Return the [x, y] coordinate for the center point of the cell that contains the specified text.  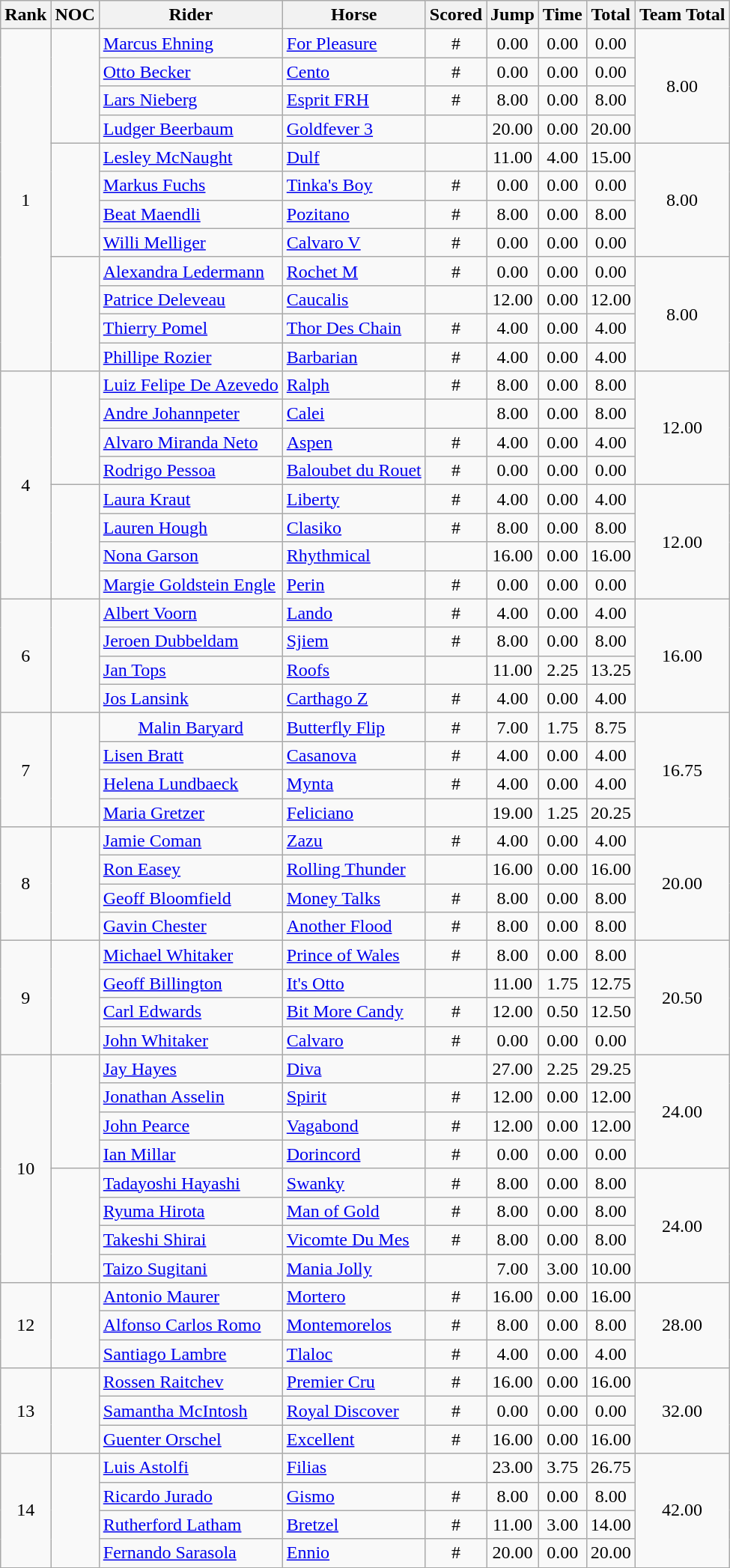
Takeshi Shirai [190, 1239]
Royal Discover [353, 1411]
Roofs [353, 670]
15.00 [611, 157]
Ryuma Hirota [190, 1211]
Jamie Coman [190, 841]
16.75 [682, 769]
Feliciano [353, 812]
Malin Baryard [190, 727]
4 [25, 485]
Ennio [353, 1553]
For Pleasure [353, 43]
Beat Maendli [190, 214]
32.00 [682, 1411]
Dulf [353, 157]
Otto Becker [190, 72]
Luiz Felipe De Azevedo [190, 385]
23.00 [513, 1468]
Baloubet du Rouet [353, 471]
Diva [353, 1069]
Another Flood [353, 927]
Dorincord [353, 1154]
Luis Astolfi [190, 1468]
Cento [353, 72]
27.00 [513, 1069]
Tlaloc [353, 1354]
Goldfever 3 [353, 129]
Patrice Deleveau [190, 299]
10 [25, 1168]
13.25 [611, 670]
Rossen Raitchev [190, 1382]
1 [25, 201]
Butterfly Flip [353, 727]
Money Talks [353, 898]
Markus Fuchs [190, 186]
Barbarian [353, 357]
0.50 [562, 1012]
Clasiko [353, 528]
Calvaro [353, 1040]
13 [25, 1411]
7 [25, 769]
Carl Edwards [190, 1012]
Gismo [353, 1496]
Team Total [682, 15]
Spirit [353, 1097]
Prince of Wales [353, 955]
Carthago Z [353, 698]
Samantha McIntosh [190, 1411]
Ian Millar [190, 1154]
Time [562, 15]
19.00 [513, 812]
Ricardo Jurado [190, 1496]
Marcus Ehning [190, 43]
Jos Lansink [190, 698]
10.00 [611, 1269]
Lesley McNaught [190, 157]
Geoff Bloomfield [190, 898]
Aspen [353, 442]
1.25 [562, 812]
Rodrigo Pessoa [190, 471]
Taizo Sugitani [190, 1269]
Albert Voorn [190, 613]
Montemorelos [353, 1326]
Willi Melliger [190, 242]
Calvaro V [353, 242]
Liberty [353, 499]
Jay Hayes [190, 1069]
Sjiem [353, 641]
Lando [353, 613]
Rutherford Latham [190, 1525]
Ron Easey [190, 870]
Perin [353, 585]
Rhythmical [353, 556]
Rolling Thunder [353, 870]
Ralph [353, 385]
Alexandra Ledermann [190, 271]
Vagabond [353, 1126]
Maria Gretzer [190, 812]
Thor Des Chain [353, 328]
Excellent [353, 1439]
Gavin Chester [190, 927]
Calei [353, 414]
Pozitano [353, 214]
Caucalis [353, 299]
Guenter Orschel [190, 1439]
20.50 [682, 998]
Total [611, 15]
Tinka's Boy [353, 186]
Zazu [353, 841]
Lars Nieberg [190, 100]
Mynta [353, 784]
29.25 [611, 1069]
Casanova [353, 755]
Laura Kraut [190, 499]
42.00 [682, 1510]
Rank [25, 15]
Margie Goldstein Engle [190, 585]
Phillipe Rozier [190, 357]
Rider [190, 15]
Antonio Maurer [190, 1297]
NOC [75, 15]
It's Otto [353, 983]
26.75 [611, 1468]
Jan Tops [190, 670]
Rochet M [353, 271]
12 [25, 1326]
12.75 [611, 983]
Lisen Bratt [190, 755]
6 [25, 656]
Scored [455, 15]
Andre Johannpeter [190, 414]
Jeroen Dubbeldam [190, 641]
Esprit FRH [353, 100]
John Pearce [190, 1126]
14 [25, 1510]
Vicomte Du Mes [353, 1239]
8.75 [611, 727]
Mortero [353, 1297]
Alvaro Miranda Neto [190, 442]
Jonathan Asselin [190, 1097]
Tadayoshi Hayashi [190, 1183]
Bit More Candy [353, 1012]
Alfonso Carlos Romo [190, 1326]
Swanky [353, 1183]
8 [25, 884]
3.75 [562, 1468]
Thierry Pomel [190, 328]
Jump [513, 15]
14.00 [611, 1525]
Premier Cru [353, 1382]
9 [25, 998]
Fernando Sarasola [190, 1553]
28.00 [682, 1326]
Man of Gold [353, 1211]
Horse [353, 15]
Mania Jolly [353, 1269]
Bretzel [353, 1525]
Santiago Lambre [190, 1354]
Helena Lundbaeck [190, 784]
Nona Garson [190, 556]
Ludger Beerbaum [190, 129]
Michael Whitaker [190, 955]
Filias [353, 1468]
Lauren Hough [190, 528]
20.25 [611, 812]
Geoff Billington [190, 983]
John Whitaker [190, 1040]
12.50 [611, 1012]
